Capture the cell that displays the provided text and extract its (X, Y) central coordinate. 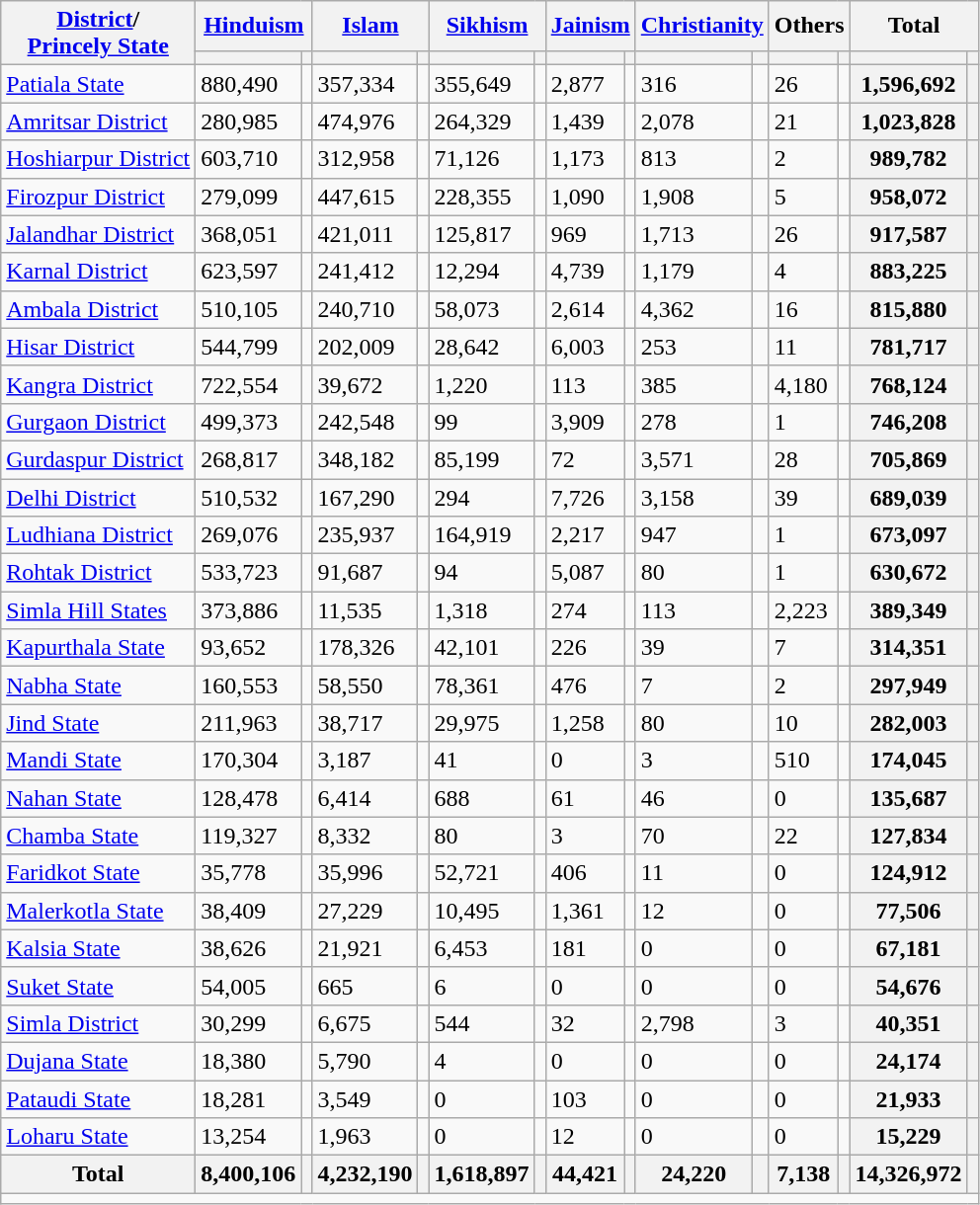
170,304 (249, 761)
128,478 (249, 798)
241,412 (366, 272)
Others (809, 26)
6 (482, 986)
533,723 (249, 573)
Loharu State (99, 1137)
39,672 (366, 384)
164,919 (482, 535)
813 (694, 159)
781,717 (909, 347)
274 (585, 610)
722,554 (249, 384)
958,072 (909, 197)
Kangra District (99, 384)
Christianity (701, 26)
22 (803, 836)
2,217 (585, 535)
297,949 (909, 685)
Simla District (99, 1023)
72 (585, 459)
312,958 (366, 159)
3,909 (585, 422)
4,739 (585, 272)
3,187 (366, 761)
15,229 (909, 1137)
Faridkot State (99, 873)
99 (482, 422)
3,549 (366, 1099)
368,051 (249, 234)
1,618,897 (482, 1174)
91,687 (366, 573)
2,078 (694, 121)
11,535 (366, 610)
127,834 (909, 836)
35,778 (249, 873)
85,199 (482, 459)
13,254 (249, 1137)
Hisar District (99, 347)
253 (694, 347)
269,076 (249, 535)
18,281 (249, 1099)
499,373 (249, 422)
3,158 (694, 497)
373,886 (249, 610)
21,921 (366, 948)
30,299 (249, 1023)
Hoshiarpur District (99, 159)
768,124 (909, 384)
Amritsar District (99, 121)
294 (482, 497)
630,672 (909, 573)
Nabha State (99, 685)
355,649 (482, 84)
242,548 (366, 422)
673,097 (909, 535)
42,101 (482, 648)
58,073 (482, 309)
917,587 (909, 234)
10 (803, 723)
178,326 (366, 648)
28,642 (482, 347)
880,490 (249, 84)
4,180 (803, 384)
5,790 (366, 1061)
103 (585, 1099)
Patiala State (99, 84)
1,713 (694, 234)
181 (585, 948)
125,817 (482, 234)
235,937 (366, 535)
228,355 (482, 197)
32 (585, 1023)
Jainism (591, 26)
279,099 (249, 197)
969 (585, 234)
54,676 (909, 986)
476 (585, 685)
1,318 (482, 610)
278 (694, 422)
385 (694, 384)
815,880 (909, 309)
348,182 (366, 459)
7,138 (803, 1174)
1,220 (482, 384)
2,614 (585, 309)
Pataudi State (99, 1099)
94 (482, 573)
474,976 (366, 121)
Chamba State (99, 836)
5,087 (585, 573)
52,721 (482, 873)
1,596,692 (909, 84)
160,553 (249, 685)
28 (803, 459)
883,225 (909, 272)
314,351 (909, 648)
4,232,190 (366, 1174)
1,258 (585, 723)
6,675 (366, 1023)
268,817 (249, 459)
93,652 (249, 648)
44,421 (585, 1174)
264,329 (482, 121)
Jind State (99, 723)
623,597 (249, 272)
38,409 (249, 911)
38,717 (366, 723)
Gurdaspur District (99, 459)
24,174 (909, 1061)
174,045 (909, 761)
54,005 (249, 986)
240,710 (366, 309)
406 (585, 873)
27,229 (366, 911)
6,003 (585, 347)
119,327 (249, 836)
2,877 (585, 84)
46 (694, 798)
35,996 (366, 873)
41 (482, 761)
Hinduism (254, 26)
Nahan State (99, 798)
21,933 (909, 1099)
Kalsia State (99, 948)
24,220 (694, 1174)
1,179 (694, 272)
District/Princely State (99, 34)
67,181 (909, 948)
21 (803, 121)
Jalandhar District (99, 234)
Kapurthala State (99, 648)
Firozpur District (99, 197)
71,126 (482, 159)
Mandi State (99, 761)
Delhi District (99, 497)
167,290 (366, 497)
1,090 (585, 197)
Islam (370, 26)
61 (585, 798)
689,039 (909, 497)
70 (694, 836)
510,105 (249, 309)
Simla Hill States (99, 610)
510,532 (249, 497)
3,571 (694, 459)
510 (803, 761)
29,975 (482, 723)
421,011 (366, 234)
1,963 (366, 1137)
1,439 (585, 121)
746,208 (909, 422)
226 (585, 648)
40,351 (909, 1023)
1,361 (585, 911)
280,985 (249, 121)
202,009 (366, 347)
Rohtak District (99, 573)
Ludhiana District (99, 535)
603,710 (249, 159)
1,173 (585, 159)
Sikhism (487, 26)
211,963 (249, 723)
1,023,828 (909, 121)
665 (366, 986)
124,912 (909, 873)
2,798 (694, 1023)
7,726 (585, 497)
38,626 (249, 948)
688 (482, 798)
78,361 (482, 685)
282,003 (909, 723)
135,687 (909, 798)
8,400,106 (249, 1174)
Dujana State (99, 1061)
989,782 (909, 159)
447,615 (366, 197)
544 (482, 1023)
5 (803, 197)
2,223 (803, 610)
77,506 (909, 911)
947 (694, 535)
6,453 (482, 948)
14,326,972 (909, 1174)
316 (694, 84)
12,294 (482, 272)
10,495 (482, 911)
Gurgaon District (99, 422)
544,799 (249, 347)
1,908 (694, 197)
4,362 (694, 309)
389,349 (909, 610)
6,414 (366, 798)
Karnal District (99, 272)
Suket State (99, 986)
Malerkotla State (99, 911)
58,550 (366, 685)
705,869 (909, 459)
8,332 (366, 836)
16 (803, 309)
18,380 (249, 1061)
357,334 (366, 84)
Ambala District (99, 309)
